From the cell containing the given text, extract its center point as [X, Y] coordinate. 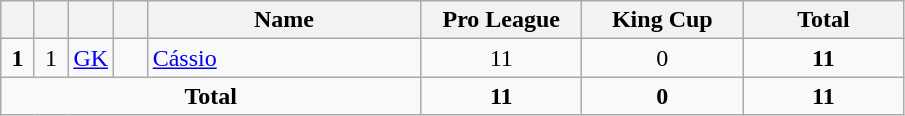
Cássio [284, 58]
GK [91, 58]
Pro League [502, 20]
King Cup [662, 20]
Name [284, 20]
